Identify which cell holds the provided text, then report its [X, Y] central coordinate. 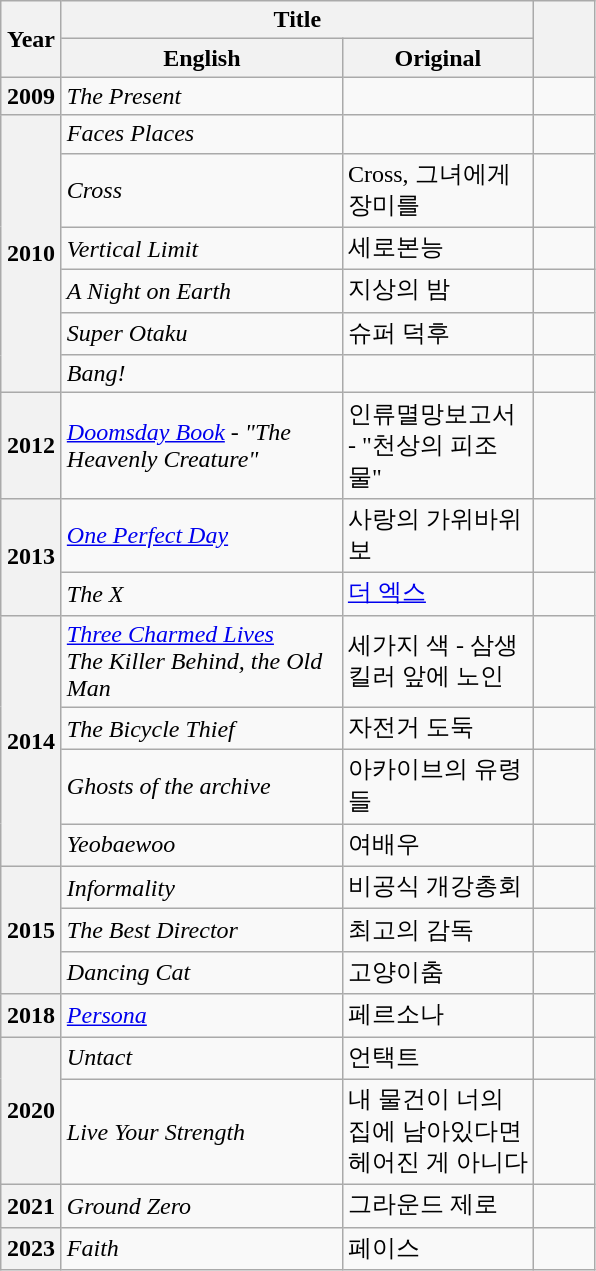
사랑의 가위바위보 [438, 535]
Title [297, 20]
Cross [202, 190]
Dancing Cat [202, 972]
여배우 [438, 846]
고양이춤 [438, 972]
One Perfect Day [202, 535]
Cross, 그녀에게 장미를 [438, 190]
지상의 밤 [438, 292]
2013 [32, 556]
세가지 색 - 삼생킬러 앞에 노인 [438, 661]
Super Otaku [202, 334]
2020 [32, 1110]
Faith [202, 1248]
2010 [32, 254]
The X [202, 594]
그라운드 제로 [438, 1206]
Ground Zero [202, 1206]
내 물건이 너의 집에 남아있다면 헤어진 게 아니다 [438, 1132]
언택트 [438, 1058]
Original [438, 58]
The Best Director [202, 930]
Three Charmed LivesThe Killer Behind, the Old Man [202, 661]
Year [32, 39]
자전거 도둑 [438, 728]
2018 [32, 1016]
세로본능 [438, 248]
페르소나 [438, 1016]
2015 [32, 930]
Faces Places [202, 134]
2012 [32, 446]
The Bicycle Thief [202, 728]
2009 [32, 96]
최고의 감독 [438, 930]
Informality [202, 888]
2023 [32, 1248]
Doomsday Book - "The Heavenly Creature" [202, 446]
Yeobaewoo [202, 846]
2021 [32, 1206]
English [202, 58]
The Present [202, 96]
아카이브의 유령들 [438, 787]
Live Your Strength [202, 1132]
2014 [32, 740]
비공식 개강총회 [438, 888]
Persona [202, 1016]
Ghosts of the archive [202, 787]
Vertical Limit [202, 248]
Untact [202, 1058]
Bang! [202, 374]
더 엑스 [438, 594]
인류멸망보고서 - "천상의 피조물" [438, 446]
페이스 [438, 1248]
슈퍼 덕후 [438, 334]
A Night on Earth [202, 292]
